Locate the cell with the specified text and output its (X, Y) center coordinate. 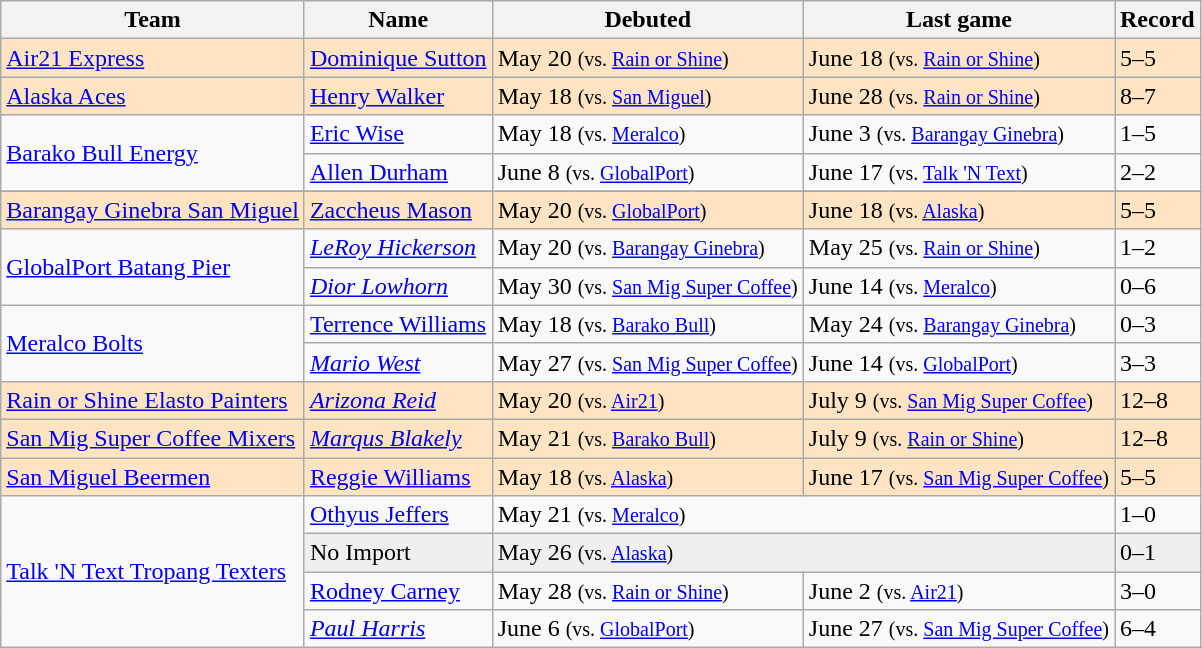
May 30 (vs. San Mig Super Coffee) (648, 286)
May 21 (vs. Barako Bull) (648, 438)
Mario West (398, 362)
May 18 (vs. San Miguel) (648, 96)
Dominique Sutton (398, 58)
Zaccheus Mason (398, 210)
Barangay Ginebra San Miguel (153, 210)
Rain or Shine Elasto Painters (153, 400)
LeRoy Hickerson (398, 248)
May 27 (vs. San Mig Super Coffee) (648, 362)
June 17 (vs. Talk 'N Text) (958, 172)
Dior Lowhorn (398, 286)
May 18 (vs. Alaska) (648, 477)
June 3 (vs. Barangay Ginebra) (958, 134)
1–5 (1157, 134)
May 20 (vs. Barangay Ginebra) (648, 248)
Last game (958, 20)
Paul Harris (398, 629)
No Import (398, 553)
July 9 (vs. Rain or Shine) (958, 438)
Meralco Bolts (153, 343)
GlobalPort Batang Pier (153, 267)
June 14 (vs. Meralco) (958, 286)
May 25 (vs. Rain or Shine) (958, 248)
Rodney Carney (398, 591)
June 6 (vs. GlobalPort) (648, 629)
June 18 (vs. Rain or Shine) (958, 58)
June 8 (vs. GlobalPort) (648, 172)
May 20 (vs. Rain or Shine) (648, 58)
2–2 (1157, 172)
July 9 (vs. San Mig Super Coffee) (958, 400)
Terrence Williams (398, 324)
Name (398, 20)
Eric Wise (398, 134)
Record (1157, 20)
Othyus Jeffers (398, 515)
3–0 (1157, 591)
May 26 (vs. Alaska) (803, 553)
June 28 (vs. Rain or Shine) (958, 96)
Arizona Reid (398, 400)
1–2 (1157, 248)
0–3 (1157, 324)
June 14 (vs. GlobalPort) (958, 362)
May 28 (vs. Rain or Shine) (648, 591)
May 21 (vs. Meralco) (803, 515)
San Mig Super Coffee Mixers (153, 438)
Reggie Williams (398, 477)
0–1 (1157, 553)
6–4 (1157, 629)
Air21 Express (153, 58)
June 27 (vs. San Mig Super Coffee) (958, 629)
1–0 (1157, 515)
Team (153, 20)
0–6 (1157, 286)
May 20 (vs. Air21) (648, 400)
May 20 (vs. GlobalPort) (648, 210)
Debuted (648, 20)
3–3 (1157, 362)
May 18 (vs. Barako Bull) (648, 324)
Alaska Aces (153, 96)
June 18 (vs. Alaska) (958, 210)
Barako Bull Energy (153, 153)
Marqus Blakely (398, 438)
Allen Durham (398, 172)
May 18 (vs. Meralco) (648, 134)
San Miguel Beermen (153, 477)
June 2 (vs. Air21) (958, 591)
May 24 (vs. Barangay Ginebra) (958, 324)
Henry Walker (398, 96)
8–7 (1157, 96)
June 17 (vs. San Mig Super Coffee) (958, 477)
Talk 'N Text Tropang Texters (153, 572)
